Capture the cell that displays the provided text and extract its (X, Y) central coordinate. 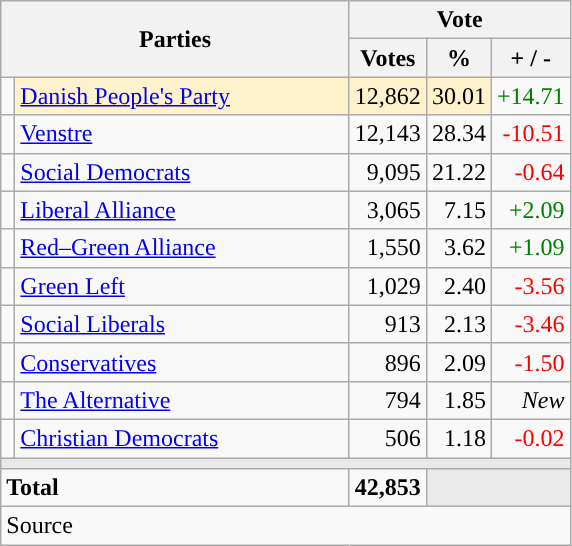
Total (176, 488)
Conservatives (182, 362)
-0.64 (530, 172)
794 (388, 400)
-0.02 (530, 438)
-3.56 (530, 286)
New (530, 400)
1,550 (388, 248)
9,095 (388, 172)
2.09 (458, 362)
506 (388, 438)
Parties (176, 39)
-3.46 (530, 324)
1,029 (388, 286)
Green Left (182, 286)
2.13 (458, 324)
Social Liberals (182, 324)
3.62 (458, 248)
1.18 (458, 438)
Danish People's Party (182, 96)
+14.71 (530, 96)
Red–Green Alliance (182, 248)
Vote (460, 20)
Votes (388, 58)
7.15 (458, 210)
30.01 (458, 96)
42,853 (388, 488)
Liberal Alliance (182, 210)
Source (286, 526)
2.40 (458, 286)
-1.50 (530, 362)
896 (388, 362)
21.22 (458, 172)
12,862 (388, 96)
The Alternative (182, 400)
28.34 (458, 134)
+2.09 (530, 210)
Social Democrats (182, 172)
+ / - (530, 58)
% (458, 58)
Christian Democrats (182, 438)
913 (388, 324)
1.85 (458, 400)
+1.09 (530, 248)
12,143 (388, 134)
-10.51 (530, 134)
Venstre (182, 134)
3,065 (388, 210)
